Capture the cell that displays the provided text and extract its [x, y] central coordinate. 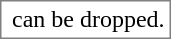
can be dropped. [88, 19]
